Extract the [X, Y] coordinate from the center of the cell holding the provided text.  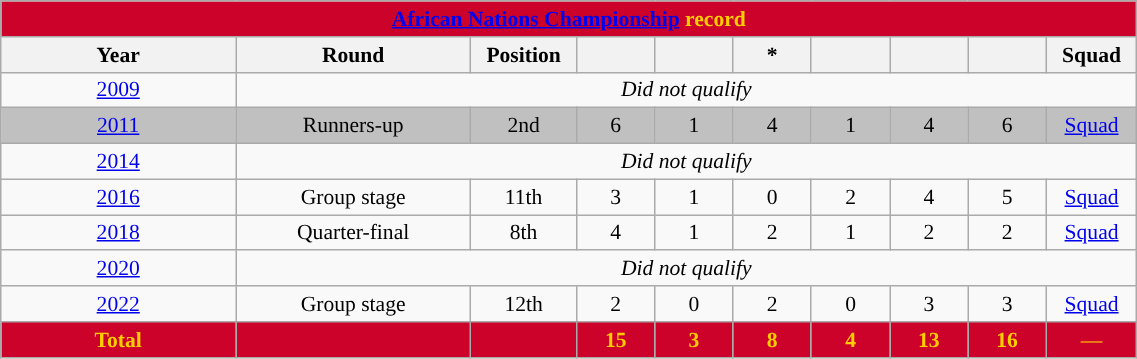
Total [118, 340]
Year [118, 55]
* [772, 55]
African Nations Championship record [569, 19]
12th [524, 304]
2018 [118, 233]
Round [354, 55]
2nd [524, 126]
Runners-up [354, 126]
2020 [118, 269]
15 [616, 340]
16 [1007, 340]
— [1092, 340]
8 [772, 340]
Quarter-final [354, 233]
2014 [118, 162]
8th [524, 233]
2022 [118, 304]
13 [929, 340]
2011 [118, 126]
Position [524, 55]
11th [524, 197]
5 [1007, 197]
2016 [118, 197]
2009 [118, 90]
